Capture the cell that displays the provided text and extract its (x, y) central coordinate. 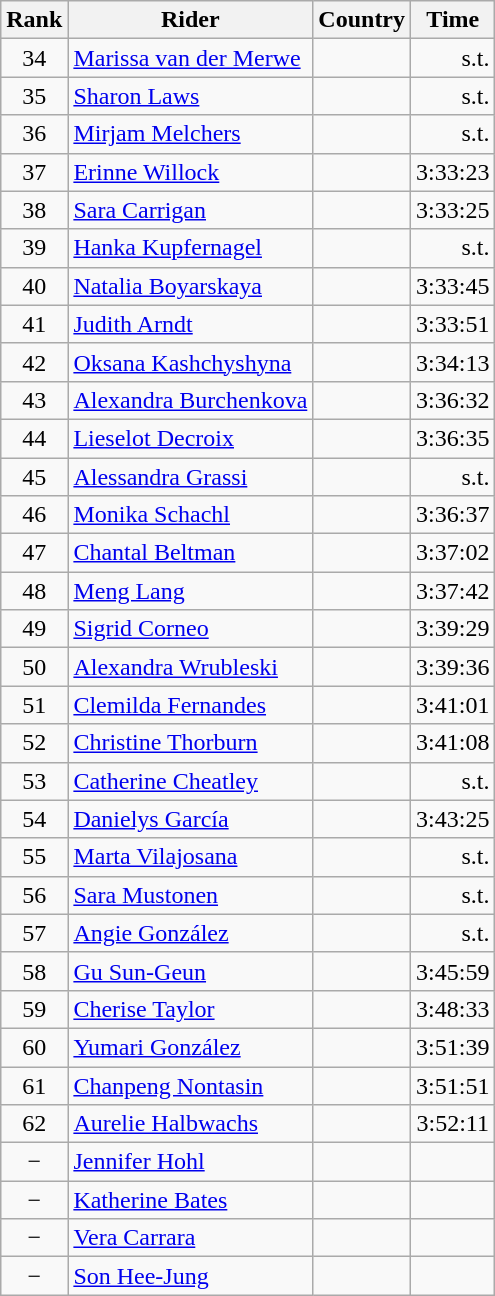
57 (34, 933)
51 (34, 705)
Lieselot Decroix (190, 438)
Alexandra Wrubleski (190, 667)
3:51:51 (453, 1085)
Oksana Kashchyshyna (190, 362)
39 (34, 248)
34 (34, 58)
59 (34, 1009)
42 (34, 362)
3:51:39 (453, 1047)
Hanka Kupfernagel (190, 248)
61 (34, 1085)
36 (34, 134)
53 (34, 781)
62 (34, 1124)
52 (34, 743)
Angie González (190, 933)
3:37:42 (453, 591)
38 (34, 210)
Vera Carrara (190, 1238)
3:33:23 (453, 172)
3:33:51 (453, 324)
Gu Sun-Geun (190, 971)
3:39:36 (453, 667)
Christine Thorburn (190, 743)
Time (453, 20)
43 (34, 400)
3:33:45 (453, 286)
Sharon Laws (190, 96)
Alexandra Burchenkova (190, 400)
Catherine Cheatley (190, 781)
Monika Schachl (190, 515)
50 (34, 667)
45 (34, 477)
47 (34, 553)
Yumari González (190, 1047)
48 (34, 591)
49 (34, 629)
54 (34, 819)
44 (34, 438)
Cherise Taylor (190, 1009)
Aurelie Halbwachs (190, 1124)
56 (34, 895)
41 (34, 324)
Sara Mustonen (190, 895)
Natalia Boyarskaya (190, 286)
3:43:25 (453, 819)
Country (362, 20)
3:45:59 (453, 971)
Judith Arndt (190, 324)
Chanpeng Nontasin (190, 1085)
37 (34, 172)
3:36:35 (453, 438)
Erinne Willock (190, 172)
Danielys García (190, 819)
58 (34, 971)
3:36:37 (453, 515)
3:36:32 (453, 400)
35 (34, 96)
60 (34, 1047)
3:48:33 (453, 1009)
3:39:29 (453, 629)
Alessandra Grassi (190, 477)
Sigrid Corneo (190, 629)
Rider (190, 20)
Rank (34, 20)
Chantal Beltman (190, 553)
Sara Carrigan (190, 210)
Mirjam Melchers (190, 134)
3:33:25 (453, 210)
3:37:02 (453, 553)
Marissa van der Merwe (190, 58)
Son Hee-Jung (190, 1276)
55 (34, 857)
3:34:13 (453, 362)
Meng Lang (190, 591)
Katherine Bates (190, 1200)
3:41:01 (453, 705)
40 (34, 286)
Jennifer Hohl (190, 1162)
Marta Vilajosana (190, 857)
46 (34, 515)
3:52:11 (453, 1124)
3:41:08 (453, 743)
Clemilda Fernandes (190, 705)
